Return the (X, Y) coordinate for the center point of the cell that contains the specified text.  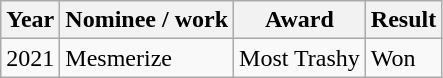
Award (300, 20)
Won (403, 58)
Mesmerize (147, 58)
Result (403, 20)
Nominee / work (147, 20)
Most Trashy (300, 58)
2021 (30, 58)
Year (30, 20)
